Locate the cell with the specified text and output its (X, Y) center coordinate. 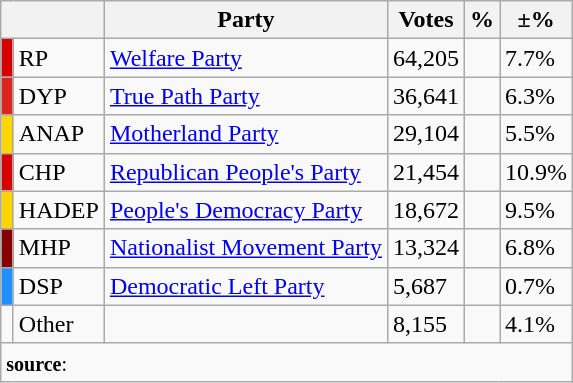
DYP (58, 96)
4.1% (536, 324)
True Path Party (246, 96)
Votes (426, 20)
0.7% (536, 286)
RP (58, 58)
Republican People's Party (246, 172)
People's Democracy Party (246, 210)
5.5% (536, 134)
36,641 (426, 96)
Other (58, 324)
Nationalist Movement Party (246, 248)
9.5% (536, 210)
18,672 (426, 210)
13,324 (426, 248)
% (482, 20)
ANAP (58, 134)
29,104 (426, 134)
6.3% (536, 96)
21,454 (426, 172)
7.7% (536, 58)
Motherland Party (246, 134)
MHP (58, 248)
HADEP (58, 210)
DSP (58, 286)
±% (536, 20)
Democratic Left Party (246, 286)
source: (287, 362)
5,687 (426, 286)
CHP (58, 172)
6.8% (536, 248)
10.9% (536, 172)
Party (246, 20)
Welfare Party (246, 58)
64,205 (426, 58)
8,155 (426, 324)
